Provide the (x, y) coordinate of the cell's center where the given text is located.  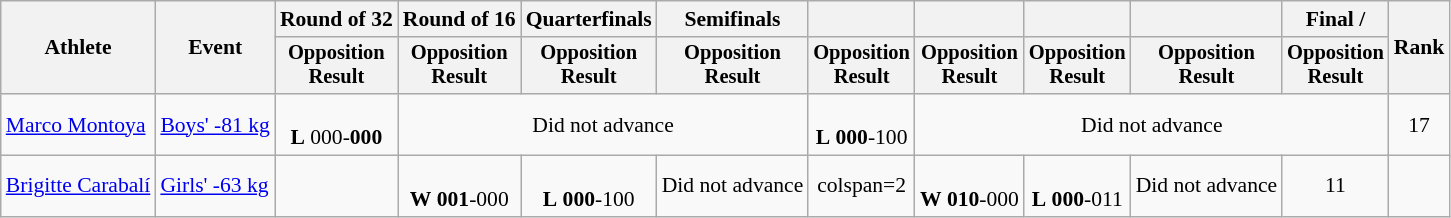
Rank (1420, 48)
L 000-000 (336, 124)
Marco Montoya (78, 124)
Brigitte Carabalí (78, 186)
Event (215, 48)
Semifinals (733, 19)
Final / (1336, 19)
Boys' -81 kg (215, 124)
Round of 32 (336, 19)
Girls' -63 kg (215, 186)
W 001-000 (460, 186)
Athlete (78, 48)
11 (1336, 186)
17 (1420, 124)
Round of 16 (460, 19)
L 000-011 (1078, 186)
W 010-000 (970, 186)
Quarterfinals (589, 19)
colspan=2 (862, 186)
